Capture the cell that displays the provided text and extract its (X, Y) central coordinate. 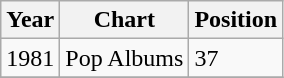
Year (30, 20)
Chart (124, 20)
Pop Albums (124, 58)
Position (236, 20)
1981 (30, 58)
37 (236, 58)
